Scan for the cell matching the given text and deliver its (x, y) coordinate at center. 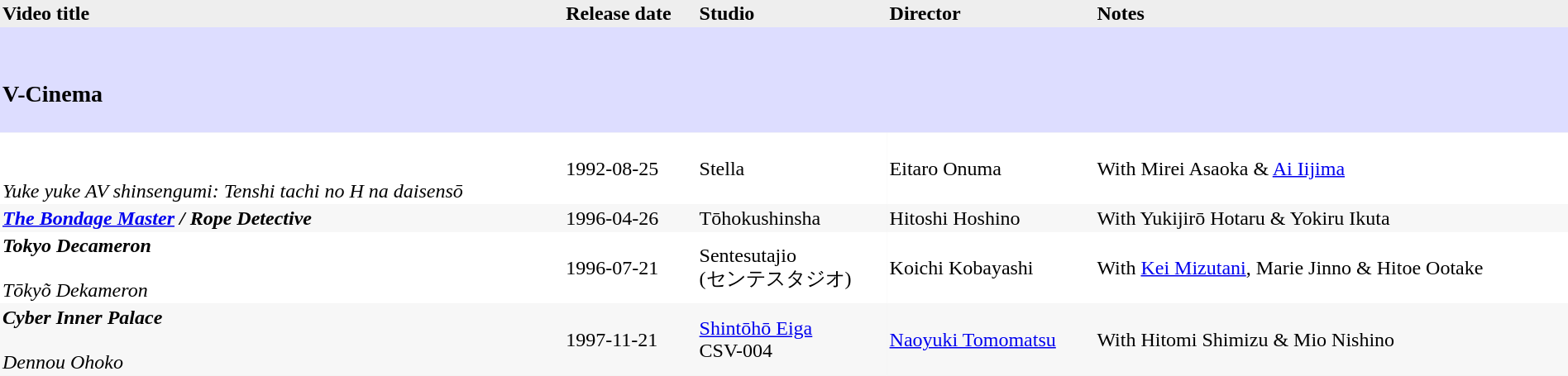
With Yukijirō Hotaru & Yokiru Ikuta (1331, 218)
Shintōhō EigaCSV-004 (792, 340)
1997-11-21 (630, 340)
Studio (792, 13)
Tōhokushinsha (792, 218)
With Kei Mizutani, Marie Jinno & Hitoe Ootake (1331, 268)
1996-04-26 (630, 218)
1992-08-25 (630, 169)
Eitaro Onuma (991, 169)
V-Cinema (784, 83)
With Mirei Asaoka & Ai Iijima (1331, 169)
Notes (1331, 13)
With Hitomi Shimizu & Mio Nishino (1331, 340)
Release date (630, 13)
Koichi Kobayashi (991, 268)
Tokyo DecameronTōkyõ Dekameron (281, 268)
Cyber Inner PalaceDennou Ohoko (281, 340)
1996-07-21 (630, 268)
Naoyuki Tomomatsu (991, 340)
Sentesutajio(センテスタジオ) (792, 268)
Director (991, 13)
Hitoshi Hoshino (991, 218)
Stella (792, 169)
Video title (281, 13)
The Bondage Master / Rope Detective (281, 218)
Yuke yuke AV shinsengumi: Tenshi tachi no H na daisensō (281, 169)
